Locate the cell with the specified text and output its (X, Y) center coordinate. 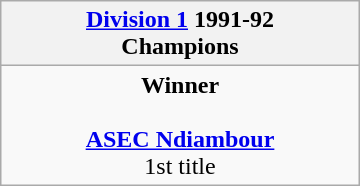
WinnerASEC Ndiambour1st title (180, 126)
Division 1 1991-92Champions (180, 34)
